Pinpoint the cell where the given text exists, returning its [X, Y] midpoint coordinate. 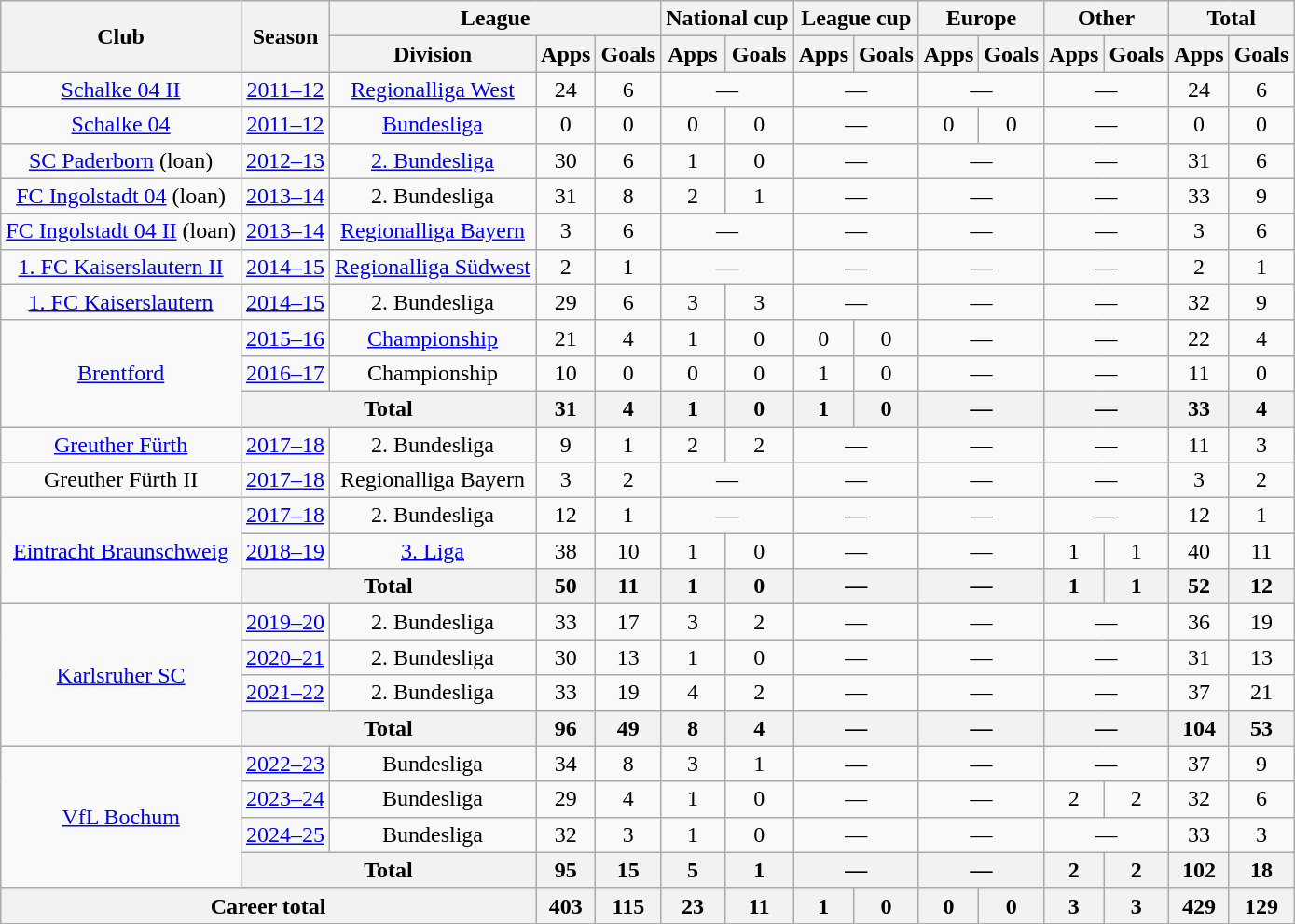
2016–17 [285, 373]
17 [628, 622]
Other [1107, 19]
15 [628, 870]
2015–16 [285, 338]
VfL Bochum [121, 817]
53 [1261, 728]
2022–23 [285, 764]
Greuther Fürth [121, 445]
403 [566, 905]
2021–22 [285, 693]
Schalke 04 [121, 125]
34 [566, 764]
Europe [981, 19]
36 [1199, 622]
FC Ingolstadt 04 II (loan) [121, 231]
Division [433, 54]
2024–25 [285, 834]
96 [566, 728]
National cup [727, 19]
23 [693, 905]
18 [1261, 870]
Eintracht Braunschweig [121, 551]
FC Ingolstadt 04 (loan) [121, 196]
38 [566, 551]
Schalke 04 II [121, 90]
22 [1199, 338]
52 [1199, 586]
Season [285, 36]
102 [1199, 870]
5 [693, 870]
2020–21 [285, 657]
Regionalliga Südwest [433, 267]
2018–19 [285, 551]
3. Liga [433, 551]
49 [628, 728]
League cup [856, 19]
Brentford [121, 373]
Greuther Fürth II [121, 480]
League [496, 19]
429 [1199, 905]
2023–24 [285, 799]
Karlsruher SC [121, 675]
Career total [269, 905]
95 [566, 870]
40 [1199, 551]
104 [1199, 728]
SC Paderborn (loan) [121, 160]
2012–13 [285, 160]
129 [1261, 905]
2019–20 [285, 622]
Regionalliga West [433, 90]
50 [566, 586]
Club [121, 36]
1. FC Kaiserslautern II [121, 267]
115 [628, 905]
1. FC Kaiserslautern [121, 302]
